Find where the given text appears and provide that cell's center as (x, y) coordinate. 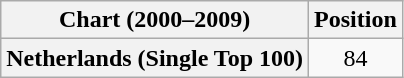
Chart (2000–2009) (155, 20)
Netherlands (Single Top 100) (155, 58)
Position (356, 20)
84 (356, 58)
